Scan for the cell matching the given text and deliver its [x, y] coordinate at center. 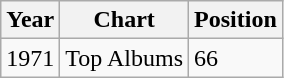
1971 [30, 58]
Chart [124, 20]
66 [236, 58]
Position [236, 20]
Top Albums [124, 58]
Year [30, 20]
